Determine the (X, Y) coordinate at the center of the cell enclosing the given text.  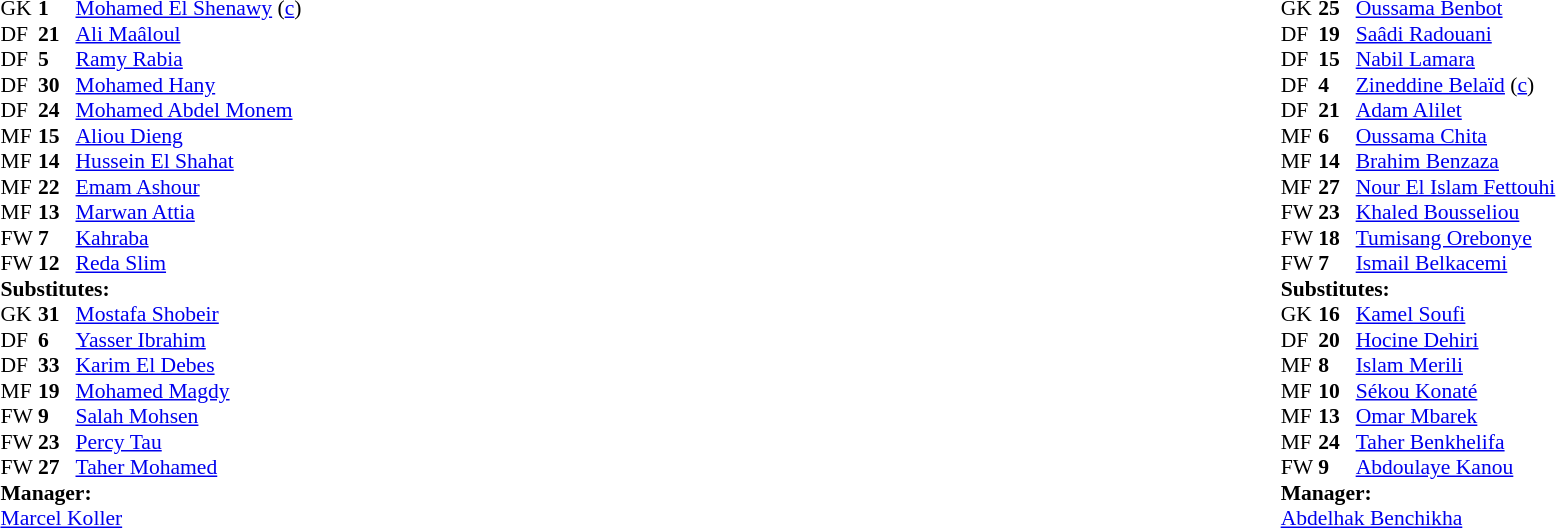
Kahraba (189, 238)
33 (57, 365)
8 (1337, 365)
Hussein El Shahat (189, 161)
Saâdi Radouani (1456, 34)
Reda Slim (189, 263)
10 (1337, 391)
Mohamed Magdy (189, 391)
Adam Alilet (1456, 111)
Sékou Konaté (1456, 391)
Nour El Islam Fettouhi (1456, 187)
Tumisang Orebonye (1456, 238)
Khaled Bousseliou (1456, 213)
Zineddine Belaïd (c) (1456, 85)
Ismail Belkacemi (1456, 263)
Salah Mohsen (189, 417)
Brahim Benzaza (1456, 161)
16 (1337, 315)
Abdoulaye Kanou (1456, 467)
Taher Mohamed (189, 467)
30 (57, 85)
4 (1337, 85)
Percy Tau (189, 442)
12 (57, 263)
Mohamed Abdel Monem (189, 111)
Kamel Soufi (1456, 315)
5 (57, 59)
Islam Merili (1456, 365)
20 (1337, 340)
Mohamed Hany (189, 85)
Taher Benkhelifa (1456, 442)
Hocine Dehiri (1456, 340)
Yasser Ibrahim (189, 340)
Marwan Attia (189, 213)
Ali Maâloul (189, 34)
Aliou Dieng (189, 136)
18 (1337, 238)
Karim El Debes (189, 365)
Nabil Lamara (1456, 59)
Emam Ashour (189, 187)
Ramy Rabia (189, 59)
Mostafa Shobeir (189, 315)
22 (57, 187)
31 (57, 315)
Omar Mbarek (1456, 417)
Oussama Chita (1456, 136)
